Locate the cell with the specified text and output its [x, y] center coordinate. 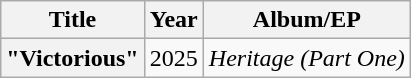
Year [174, 20]
"Victorious" [72, 58]
Heritage (Part One) [306, 58]
Title [72, 20]
2025 [174, 58]
Album/EP [306, 20]
